Provide the [x, y] coordinate of the cell's center where the given text is located.  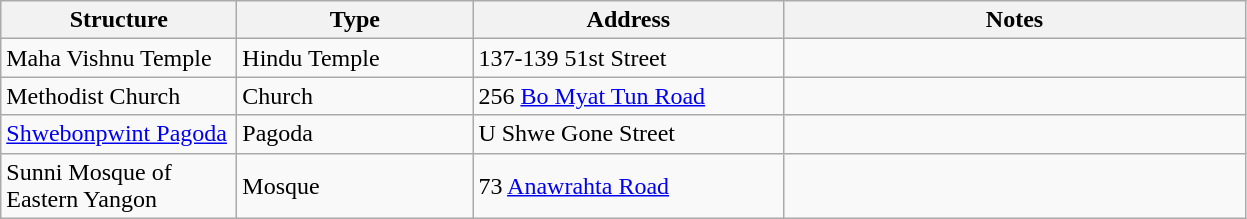
256 Bo Myat Tun Road [628, 96]
Maha Vishnu Temple [119, 58]
Type [355, 20]
Sunni Mosque of Eastern Yangon [119, 186]
Church [355, 96]
137-139 51st Street [628, 58]
Address [628, 20]
73 Anawrahta Road [628, 186]
Hindu Temple [355, 58]
Pagoda [355, 134]
Shwebonpwint Pagoda [119, 134]
Methodist Church [119, 96]
Structure [119, 20]
Notes [1014, 20]
Mosque [355, 186]
U Shwe Gone Street [628, 134]
